Determine the (X, Y) coordinate at the center of the cell enclosing the given text.  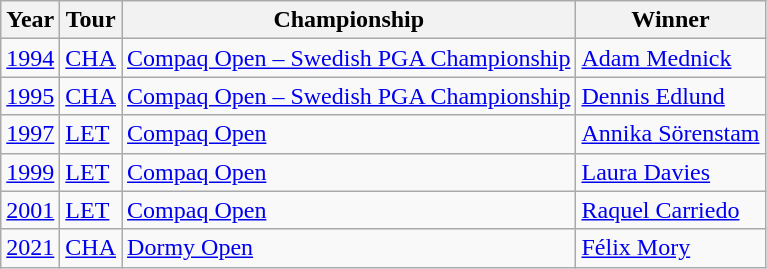
Tour (91, 20)
Adam Mednick (670, 58)
Dormy Open (349, 248)
Championship (349, 20)
1995 (30, 96)
1997 (30, 134)
Dennis Edlund (670, 96)
Annika Sörenstam (670, 134)
Year (30, 20)
1999 (30, 172)
Raquel Carriedo (670, 210)
2001 (30, 210)
Félix Mory (670, 248)
2021 (30, 248)
Laura Davies (670, 172)
1994 (30, 58)
Winner (670, 20)
